Search for the cell housing the specified text and yield its (x, y) center coordinate. 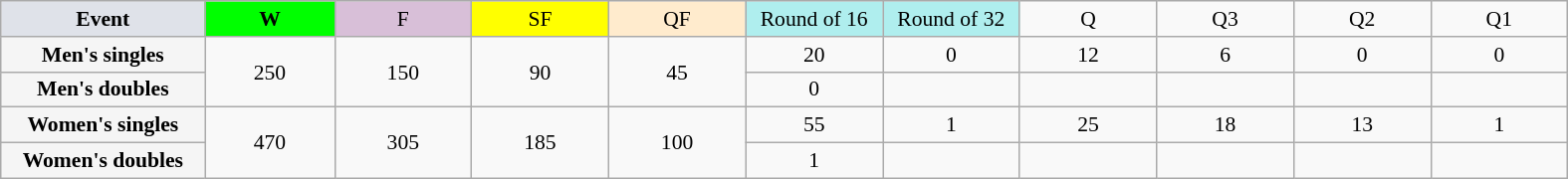
20 (814, 55)
F (403, 19)
13 (1362, 125)
150 (403, 72)
Women's singles (104, 125)
12 (1088, 55)
QF (677, 19)
100 (677, 143)
Q3 (1226, 19)
Round of 32 (951, 19)
250 (270, 72)
45 (677, 72)
185 (541, 143)
Q1 (1499, 19)
55 (814, 125)
Q2 (1362, 19)
SF (541, 19)
Men's doubles (104, 89)
18 (1226, 125)
305 (403, 143)
25 (1088, 125)
Round of 16 (814, 19)
W (270, 19)
Event (104, 19)
Women's doubles (104, 161)
Men's singles (104, 55)
Q (1088, 19)
6 (1226, 55)
470 (270, 143)
90 (541, 72)
